Search for the cell housing the specified text and yield its (X, Y) center coordinate. 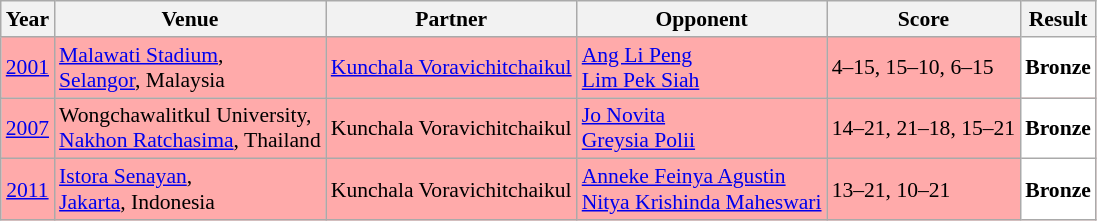
Year (28, 19)
Malawati Stadium,Selangor, Malaysia (190, 68)
Score (924, 19)
14–21, 21–18, 15–21 (924, 128)
Jo Novita Greysia Polii (702, 128)
Wongchawalitkul University,Nakhon Ratchasima, Thailand (190, 128)
2011 (28, 190)
Anneke Feinya Agustin Nitya Krishinda Maheswari (702, 190)
Opponent (702, 19)
Partner (452, 19)
Ang Li Peng Lim Pek Siah (702, 68)
Venue (190, 19)
13–21, 10–21 (924, 190)
Istora Senayan,Jakarta, Indonesia (190, 190)
4–15, 15–10, 6–15 (924, 68)
2007 (28, 128)
Result (1058, 19)
2001 (28, 68)
